Locate the cell with the specified text and output its (x, y) center coordinate. 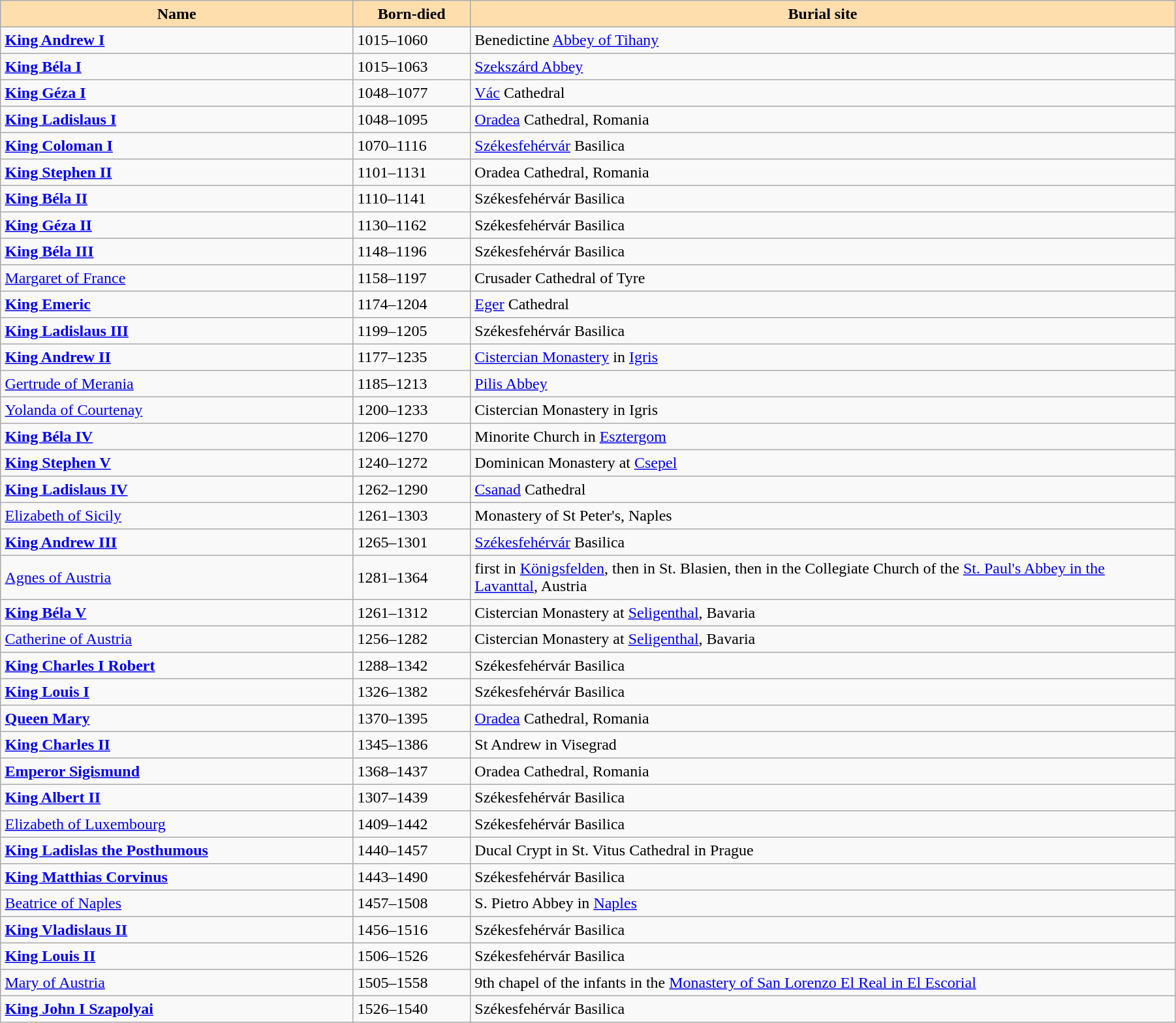
Crusader Cathedral of Tyre (823, 278)
Emperor Sigismund (177, 771)
1200–1233 (412, 410)
1110–1141 (412, 198)
King Andrew III (177, 542)
Gertrude of Merania (177, 384)
1261–1312 (412, 613)
Born-died (412, 14)
1185–1213 (412, 384)
Catherine of Austria (177, 639)
King Stephen II (177, 172)
King Stephen V (177, 463)
King Géza II (177, 225)
1506–1526 (412, 956)
Burial site (823, 14)
Benedictine Abbey of Tihany (823, 40)
King Charles I Robert (177, 665)
S. Pietro Abbey in Naples (823, 903)
1177–1235 (412, 357)
1265–1301 (412, 542)
1370–1395 (412, 718)
King Ladislas the Posthumous (177, 850)
Monastery of St Peter's, Naples (823, 515)
1256–1282 (412, 639)
1368–1437 (412, 771)
1307–1439 (412, 797)
1326–1382 (412, 692)
1240–1272 (412, 463)
King Emeric (177, 304)
King Vladislaus II (177, 930)
Queen Mary (177, 718)
King Béla III (177, 251)
Name (177, 14)
King Coloman I (177, 145)
1048–1077 (412, 93)
1345–1386 (412, 744)
King Andrew I (177, 40)
Agnes of Austria (177, 577)
1262–1290 (412, 489)
1174–1204 (412, 304)
Szekszárd Abbey (823, 67)
King Béla IV (177, 436)
1261–1303 (412, 515)
King Béla II (177, 198)
1158–1197 (412, 278)
1440–1457 (412, 850)
King Ladislaus I (177, 119)
Vác Cathedral (823, 93)
first in Königsfelden, then in St. Blasien, then in the Collegiate Church of the St. Paul's Abbey in the Lavanttal, Austria (823, 577)
Yolanda of Courtenay (177, 410)
1281–1364 (412, 577)
King John I Szapolyai (177, 1009)
Elizabeth of Luxembourg (177, 824)
1288–1342 (412, 665)
1199–1205 (412, 331)
Beatrice of Naples (177, 903)
1505–1558 (412, 983)
King Ladislaus IV (177, 489)
King Béla I (177, 67)
King Béla V (177, 613)
King Louis I (177, 692)
King Albert II (177, 797)
1206–1270 (412, 436)
1101–1131 (412, 172)
Pilis Abbey (823, 384)
1148–1196 (412, 251)
Eger Cathedral (823, 304)
Margaret of France (177, 278)
1409–1442 (412, 824)
King Andrew II (177, 357)
Minorite Church in Esztergom (823, 436)
1048–1095 (412, 119)
1130–1162 (412, 225)
1015–1060 (412, 40)
Dominican Monastery at Csepel (823, 463)
9th chapel of the infants in the Monastery of San Lorenzo El Real in El Escorial (823, 983)
1457–1508 (412, 903)
1015–1063 (412, 67)
1456–1516 (412, 930)
Elizabeth of Sicily (177, 515)
Mary of Austria (177, 983)
King Matthias Corvinus (177, 877)
Ducal Crypt in St. Vitus Cathedral in Prague (823, 850)
King Ladislaus III (177, 331)
St Andrew in Visegrad (823, 744)
1526–1540 (412, 1009)
King Louis II (177, 956)
King Charles II (177, 744)
Csanad Cathedral (823, 489)
1443–1490 (412, 877)
King Géza I (177, 93)
1070–1116 (412, 145)
